Find where the given text appears and provide that cell's center as [x, y] coordinate. 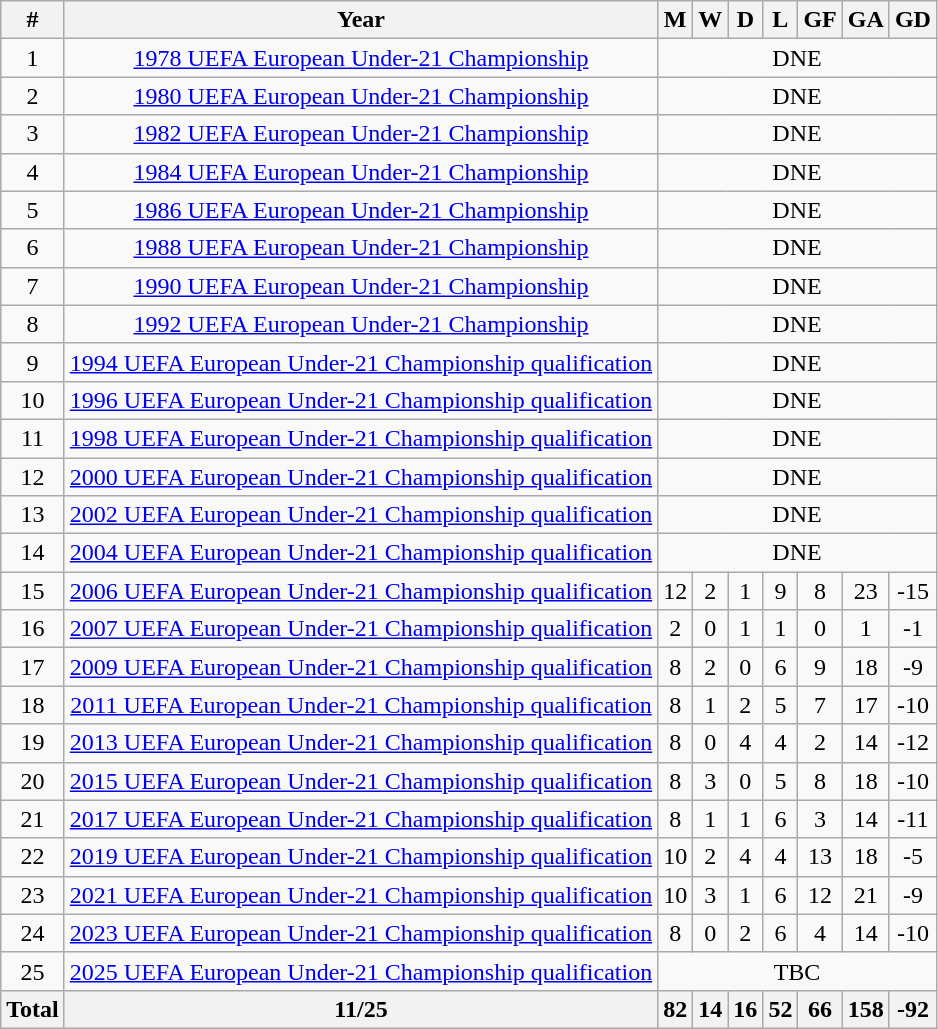
2015 UEFA European Under-21 Championship qualification [360, 781]
2011 UEFA European Under-21 Championship qualification [360, 705]
TBC [798, 971]
1994 UEFA European Under-21 Championship qualification [360, 362]
L [780, 20]
-12 [912, 743]
2009 UEFA European Under-21 Championship qualification [360, 667]
GD [912, 20]
1980 UEFA European Under-21 Championship [360, 96]
GA [866, 20]
2025 UEFA European Under-21 Championship qualification [360, 971]
22 [33, 857]
20 [33, 781]
-1 [912, 629]
W [710, 20]
-92 [912, 1009]
1998 UEFA European Under-21 Championship qualification [360, 438]
D [746, 20]
1988 UEFA European Under-21 Championship [360, 248]
2000 UEFA European Under-21 Championship qualification [360, 477]
15 [33, 591]
158 [866, 1009]
52 [780, 1009]
Year [360, 20]
2017 UEFA European Under-21 Championship qualification [360, 819]
2019 UEFA European Under-21 Championship qualification [360, 857]
1978 UEFA European Under-21 Championship [360, 58]
GF [820, 20]
-5 [912, 857]
1996 UEFA European Under-21 Championship qualification [360, 400]
82 [676, 1009]
M [676, 20]
1992 UEFA European Under-21 Championship [360, 324]
2023 UEFA European Under-21 Championship qualification [360, 933]
2013 UEFA European Under-21 Championship qualification [360, 743]
1986 UEFA European Under-21 Championship [360, 210]
66 [820, 1009]
1990 UEFA European Under-21 Championship [360, 286]
2006 UEFA European Under-21 Championship qualification [360, 591]
2021 UEFA European Under-21 Championship qualification [360, 895]
2007 UEFA European Under-21 Championship qualification [360, 629]
1982 UEFA European Under-21 Championship [360, 134]
2004 UEFA European Under-21 Championship qualification [360, 553]
2002 UEFA European Under-21 Championship qualification [360, 515]
Total [33, 1009]
19 [33, 743]
-11 [912, 819]
25 [33, 971]
11 [33, 438]
24 [33, 933]
-15 [912, 591]
11/25 [360, 1009]
# [33, 20]
1984 UEFA European Under-21 Championship [360, 172]
